From the cell containing the given text, extract its center point as (x, y) coordinate. 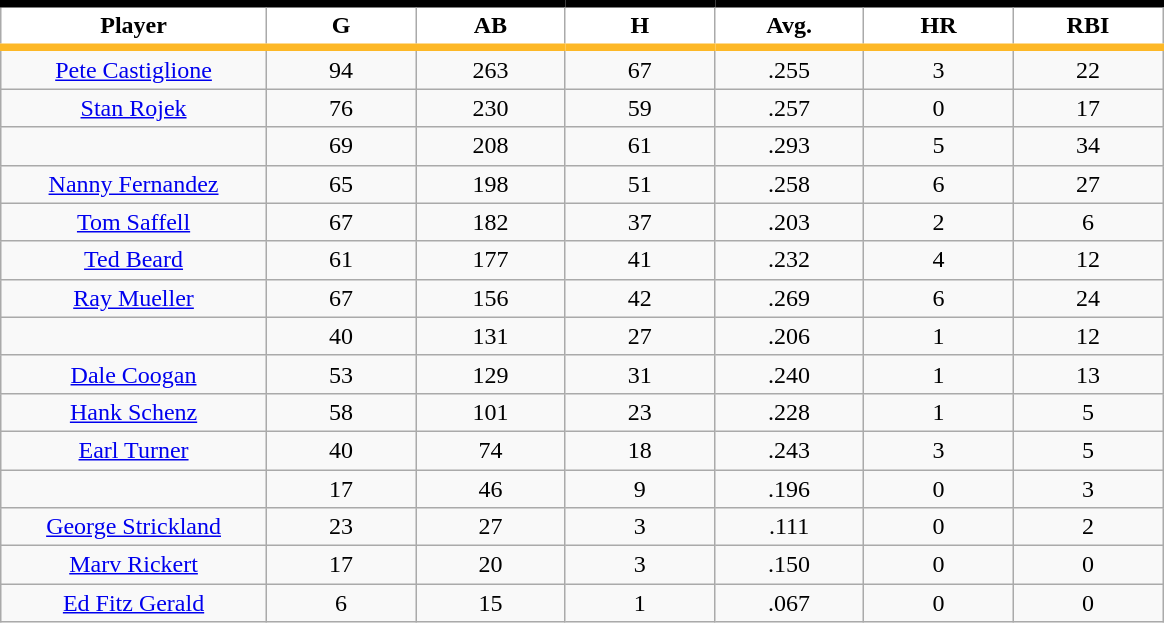
51 (640, 184)
.269 (788, 298)
Dale Coogan (134, 374)
Ted Beard (134, 260)
198 (490, 184)
George Strickland (134, 527)
156 (490, 298)
74 (490, 450)
.243 (788, 450)
65 (340, 184)
Tom Saffell (134, 222)
177 (490, 260)
Earl Turner (134, 450)
53 (340, 374)
.258 (788, 184)
37 (640, 222)
131 (490, 336)
Ed Fitz Gerald (134, 603)
42 (640, 298)
.111 (788, 527)
129 (490, 374)
263 (490, 68)
208 (490, 146)
Avg. (788, 26)
18 (640, 450)
24 (1088, 298)
.206 (788, 336)
101 (490, 412)
34 (1088, 146)
.196 (788, 489)
76 (340, 108)
9 (640, 489)
RBI (1088, 26)
Hank Schenz (134, 412)
13 (1088, 374)
H (640, 26)
59 (640, 108)
94 (340, 68)
Player (134, 26)
.228 (788, 412)
.240 (788, 374)
41 (640, 260)
15 (490, 603)
.293 (788, 146)
.203 (788, 222)
G (340, 26)
.255 (788, 68)
182 (490, 222)
22 (1088, 68)
Nanny Fernandez (134, 184)
AB (490, 26)
.257 (788, 108)
Stan Rojek (134, 108)
Pete Castiglione (134, 68)
Marv Rickert (134, 565)
Ray Mueller (134, 298)
4 (938, 260)
31 (640, 374)
.067 (788, 603)
69 (340, 146)
20 (490, 565)
58 (340, 412)
HR (938, 26)
230 (490, 108)
.232 (788, 260)
.150 (788, 565)
46 (490, 489)
